Identify which cell holds the provided text, then report its (X, Y) central coordinate. 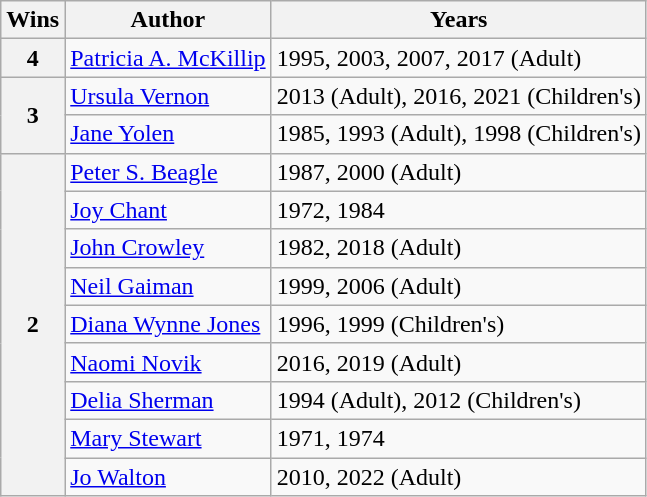
Diana Wynne Jones (168, 324)
1996, 1999 (Children's) (458, 324)
Years (458, 20)
1971, 1974 (458, 438)
Delia Sherman (168, 400)
1995, 2003, 2007, 2017 (Adult) (458, 58)
Neil Gaiman (168, 286)
4 (33, 58)
1972, 1984 (458, 210)
2013 (Adult), 2016, 2021 (Children's) (458, 96)
1985, 1993 (Adult), 1998 (Children's) (458, 134)
Wins (33, 20)
2016, 2019 (Adult) (458, 362)
2010, 2022 (Adult) (458, 477)
Peter S. Beagle (168, 172)
Author (168, 20)
1982, 2018 (Adult) (458, 248)
Ursula Vernon (168, 96)
1999, 2006 (Adult) (458, 286)
1987, 2000 (Adult) (458, 172)
Mary Stewart (168, 438)
3 (33, 115)
2 (33, 324)
Joy Chant (168, 210)
Jo Walton (168, 477)
Naomi Novik (168, 362)
1994 (Adult), 2012 (Children's) (458, 400)
Jane Yolen (168, 134)
Patricia A. McKillip (168, 58)
John Crowley (168, 248)
